Detect which cell encompasses the target text, then output its [x, y] center coordinate. 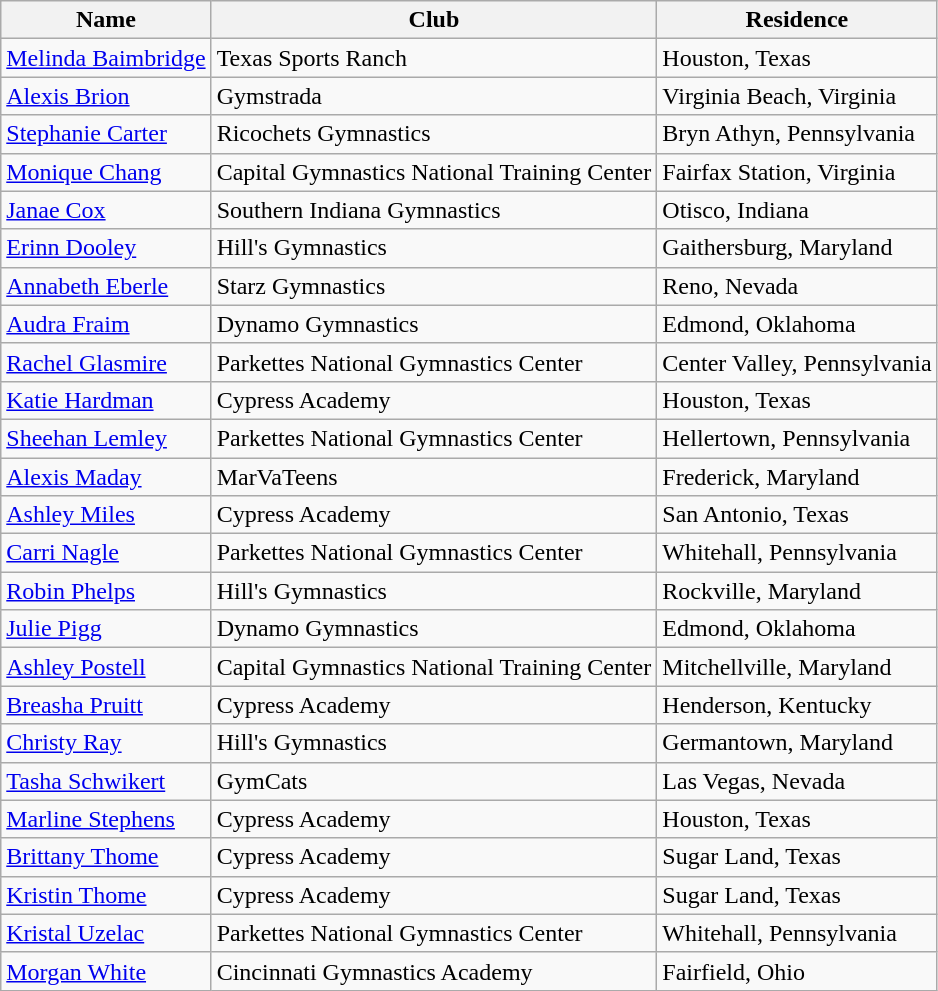
Annabeth Eberle [106, 286]
Robin Phelps [106, 591]
Christy Ray [106, 743]
Sheehan Lemley [106, 438]
Monique Chang [106, 172]
Carri Nagle [106, 553]
Tasha Schwikert [106, 781]
Rockville, Maryland [797, 591]
Marline Stephens [106, 819]
Reno, Nevada [797, 286]
Erinn Dooley [106, 248]
Stephanie Carter [106, 134]
Alexis Maday [106, 477]
Texas Sports Ranch [434, 58]
Audra Fraim [106, 324]
Ricochets Gymnastics [434, 134]
Morgan White [106, 971]
Ashley Miles [106, 515]
Henderson, Kentucky [797, 705]
Fairfax Station, Virginia [797, 172]
Gaithersburg, Maryland [797, 248]
Breasha Pruitt [106, 705]
Kristin Thome [106, 895]
Janae Cox [106, 210]
Mitchellville, Maryland [797, 667]
Rachel Glasmire [106, 362]
Otisco, Indiana [797, 210]
Virginia Beach, Virginia [797, 96]
Southern Indiana Gymnastics [434, 210]
Gymstrada [434, 96]
Center Valley, Pennsylvania [797, 362]
San Antonio, Texas [797, 515]
Germantown, Maryland [797, 743]
Brittany Thome [106, 857]
Katie Hardman [106, 400]
MarVaTeens [434, 477]
Starz Gymnastics [434, 286]
Melinda Baimbridge [106, 58]
Bryn Athyn, Pennsylvania [797, 134]
Las Vegas, Nevada [797, 781]
Hellertown, Pennsylvania [797, 438]
Kristal Uzelac [106, 933]
GymCats [434, 781]
Cincinnati Gymnastics Academy [434, 971]
Name [106, 20]
Ashley Postell [106, 667]
Residence [797, 20]
Alexis Brion [106, 96]
Club [434, 20]
Frederick, Maryland [797, 477]
Julie Pigg [106, 629]
Fairfield, Ohio [797, 971]
